Search for the cell housing the specified text and yield its [X, Y] center coordinate. 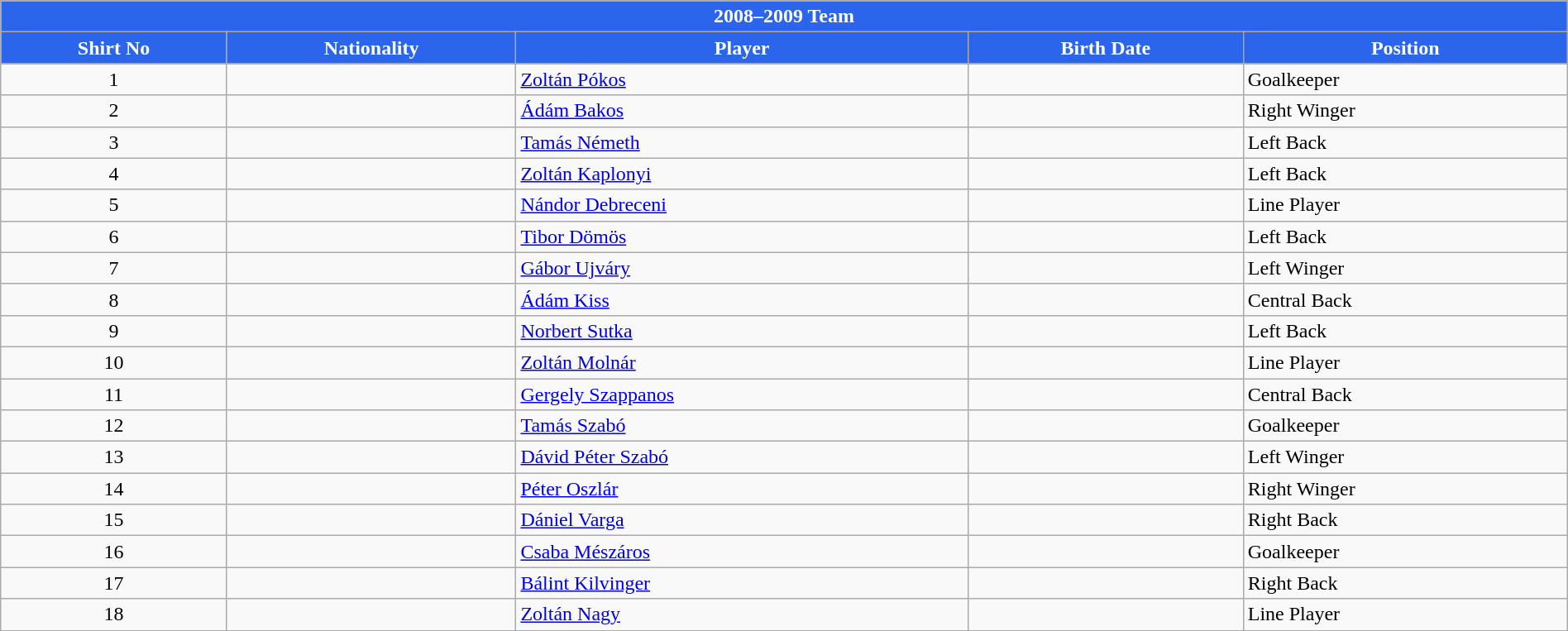
Tamás Szabó [742, 426]
15 [114, 520]
16 [114, 552]
2008–2009 Team [784, 17]
9 [114, 331]
Birth Date [1105, 48]
Dávid Péter Szabó [742, 457]
12 [114, 426]
11 [114, 394]
Nándor Debreceni [742, 205]
Ádám Kiss [742, 299]
2 [114, 111]
Gábor Ujváry [742, 268]
Ádám Bakos [742, 111]
4 [114, 174]
Gergely Szappanos [742, 394]
8 [114, 299]
Tamás Németh [742, 142]
Bálint Kilvinger [742, 583]
Player [742, 48]
Nationality [371, 48]
Dániel Varga [742, 520]
Position [1405, 48]
3 [114, 142]
5 [114, 205]
Shirt No [114, 48]
1 [114, 79]
Norbert Sutka [742, 331]
18 [114, 614]
Zoltán Pókos [742, 79]
Csaba Mészáros [742, 552]
Péter Oszlár [742, 489]
Tibor Dömös [742, 237]
14 [114, 489]
Zoltán Molnár [742, 362]
Zoltán Kaplonyi [742, 174]
Zoltán Nagy [742, 614]
17 [114, 583]
7 [114, 268]
10 [114, 362]
6 [114, 237]
13 [114, 457]
